Pinpoint the cell where the given text exists, returning its (x, y) midpoint coordinate. 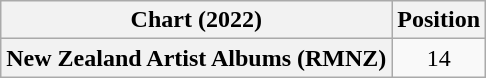
14 (439, 58)
New Zealand Artist Albums (RMNZ) (196, 58)
Position (439, 20)
Chart (2022) (196, 20)
